Locate the cell with the specified text and output its [x, y] center coordinate. 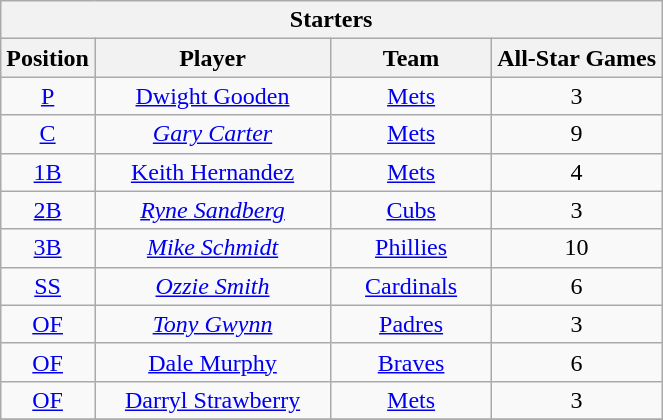
Tony Gwynn [212, 324]
Darryl Strawberry [212, 400]
SS [48, 286]
10 [577, 248]
All-Star Games [577, 58]
Dale Murphy [212, 362]
Padres [412, 324]
Position [48, 58]
Ryne Sandberg [212, 210]
Cardinals [412, 286]
Phillies [412, 248]
Gary Carter [212, 134]
Ozzie Smith [212, 286]
1B [48, 172]
Cubs [412, 210]
3B [48, 248]
C [48, 134]
P [48, 96]
2B [48, 210]
9 [577, 134]
4 [577, 172]
Mike Schmidt [212, 248]
Team [412, 58]
Starters [332, 20]
Dwight Gooden [212, 96]
Braves [412, 362]
Player [212, 58]
Keith Hernandez [212, 172]
